Capture the cell that displays the provided text and extract its (x, y) central coordinate. 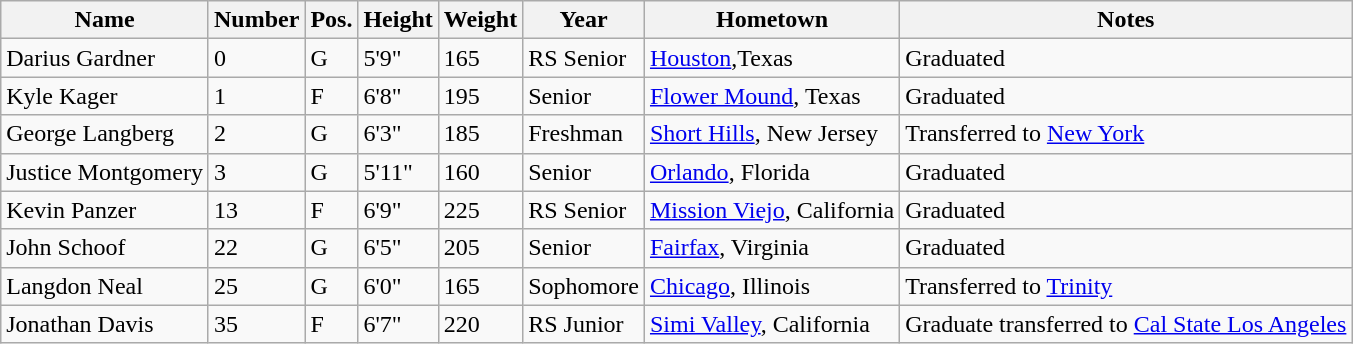
Orlando, Florida (772, 172)
Fairfax, Virginia (772, 248)
Sophomore (584, 286)
225 (480, 210)
Short Hills, New Jersey (772, 134)
Houston,Texas (772, 58)
6'8" (398, 96)
Darius Gardner (105, 58)
Hometown (772, 20)
195 (480, 96)
3 (256, 172)
160 (480, 172)
Justice Montgomery (105, 172)
Height (398, 20)
Kevin Panzer (105, 210)
2 (256, 134)
Transferred to Trinity (1126, 286)
George Langberg (105, 134)
Graduate transferred to Cal State Los Angeles (1126, 324)
Chicago, Illinois (772, 286)
Weight (480, 20)
Transferred to New York (1126, 134)
Flower Mound, Texas (772, 96)
Jonathan Davis (105, 324)
6'0" (398, 286)
Number (256, 20)
Freshman (584, 134)
Name (105, 20)
220 (480, 324)
13 (256, 210)
5'9" (398, 58)
6'3" (398, 134)
0 (256, 58)
Simi Valley, California (772, 324)
5'11" (398, 172)
RS Junior (584, 324)
6'9" (398, 210)
185 (480, 134)
35 (256, 324)
Notes (1126, 20)
Mission Viejo, California (772, 210)
6'7" (398, 324)
Kyle Kager (105, 96)
22 (256, 248)
Langdon Neal (105, 286)
25 (256, 286)
Year (584, 20)
Pos. (332, 20)
6'5" (398, 248)
205 (480, 248)
1 (256, 96)
John Schoof (105, 248)
